Scan for the cell matching the given text and deliver its (X, Y) coordinate at center. 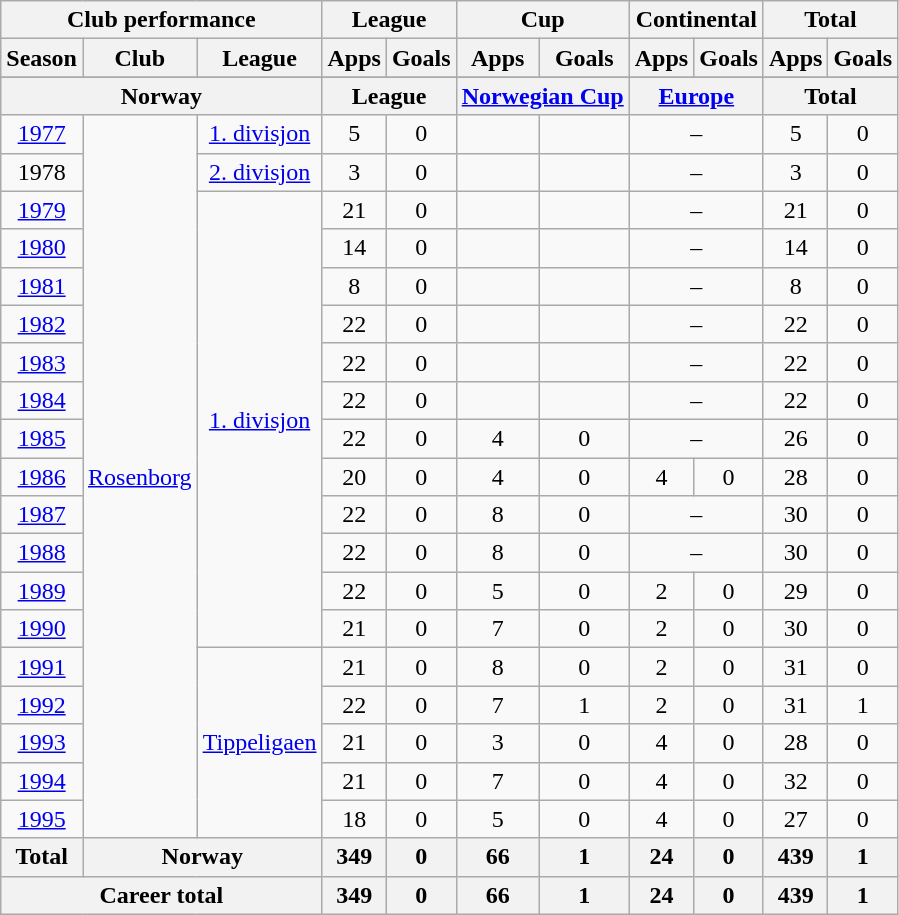
27 (795, 819)
1981 (42, 286)
1983 (42, 362)
1984 (42, 400)
1987 (42, 515)
Club (140, 58)
2. divisjon (260, 172)
29 (795, 591)
Club performance (162, 20)
Continental (696, 20)
1989 (42, 591)
26 (795, 438)
1988 (42, 553)
1992 (42, 705)
1990 (42, 629)
1977 (42, 134)
1993 (42, 743)
Season (42, 58)
1979 (42, 210)
32 (795, 781)
20 (354, 477)
1980 (42, 248)
Tippeligaen (260, 743)
18 (354, 819)
Cup (542, 20)
1991 (42, 667)
1982 (42, 324)
1978 (42, 172)
Norwegian Cup (542, 96)
Rosenborg (140, 476)
Europe (696, 96)
Career total (162, 895)
1985 (42, 438)
1986 (42, 477)
1994 (42, 781)
1995 (42, 819)
